Return (x, y) of the center of cell containing provided text 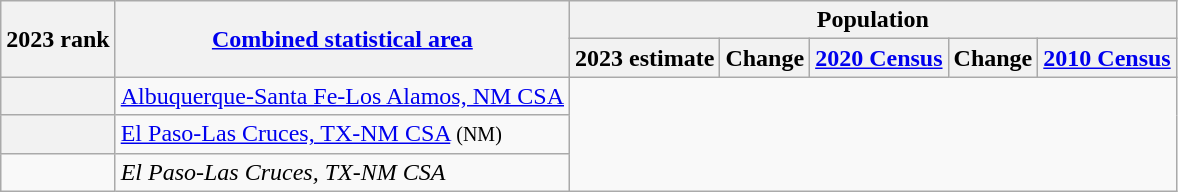
2023 rank (58, 39)
Combined statistical area (342, 39)
2023 estimate (645, 58)
Population (874, 20)
El Paso-Las Cruces, TX-NM CSA (342, 172)
2010 Census (1107, 58)
El Paso-Las Cruces, TX-NM CSA (NM) (342, 134)
2020 Census (879, 58)
Albuquerque-Santa Fe-Los Alamos, NM CSA (342, 96)
